Extract the (x, y) coordinate from the center of the cell holding the provided text.  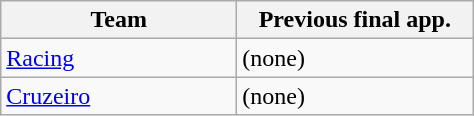
Team (119, 20)
Previous final app. (355, 20)
Cruzeiro (119, 96)
Racing (119, 58)
